From the cell containing the given text, extract its center point as [X, Y] coordinate. 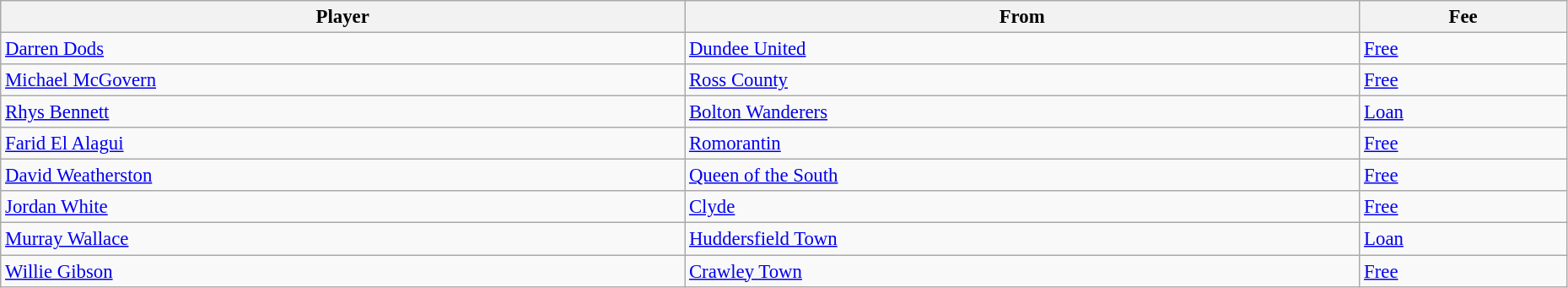
Michael McGovern [342, 80]
Murray Wallace [342, 239]
Willie Gibson [342, 271]
Huddersfield Town [1022, 239]
Darren Dods [342, 49]
Clyde [1022, 207]
Bolton Wanderers [1022, 112]
Jordan White [342, 207]
Dundee United [1022, 49]
David Weatherston [342, 176]
Queen of the South [1022, 176]
From [1022, 17]
Player [342, 17]
Ross County [1022, 80]
Fee [1463, 17]
Romorantin [1022, 144]
Rhys Bennett [342, 112]
Farid El Alagui [342, 144]
Crawley Town [1022, 271]
